Provide the (x, y) coordinate of the cell's center where the given text is located.  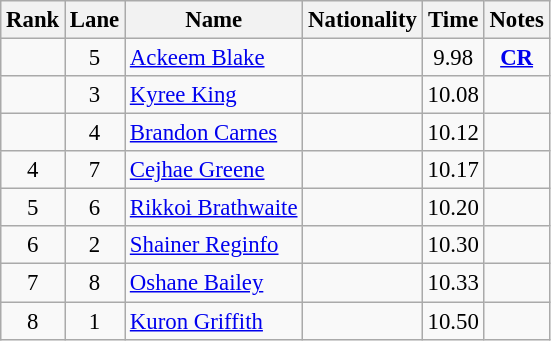
CR (516, 58)
Rikkoi Brathwaite (214, 208)
Notes (516, 20)
Time (453, 20)
2 (95, 245)
9.98 (453, 58)
Kuron Griffith (214, 321)
Shainer Reginfo (214, 245)
10.08 (453, 95)
Oshane Bailey (214, 283)
Brandon Carnes (214, 133)
10.12 (453, 133)
Rank (33, 20)
10.33 (453, 283)
1 (95, 321)
Cejhae Greene (214, 170)
10.17 (453, 170)
Ackeem Blake (214, 58)
10.30 (453, 245)
3 (95, 95)
10.50 (453, 321)
Kyree King (214, 95)
Lane (95, 20)
Nationality (362, 20)
Name (214, 20)
10.20 (453, 208)
